Search for the cell housing the specified text and yield its (x, y) center coordinate. 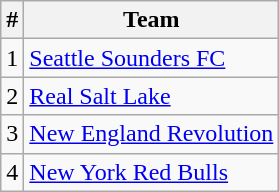
4 (12, 172)
Seattle Sounders FC (152, 58)
# (12, 20)
New England Revolution (152, 134)
2 (12, 96)
New York Red Bulls (152, 172)
Real Salt Lake (152, 96)
3 (12, 134)
1 (12, 58)
Team (152, 20)
